Locate the cell with the specified text and output its [X, Y] center coordinate. 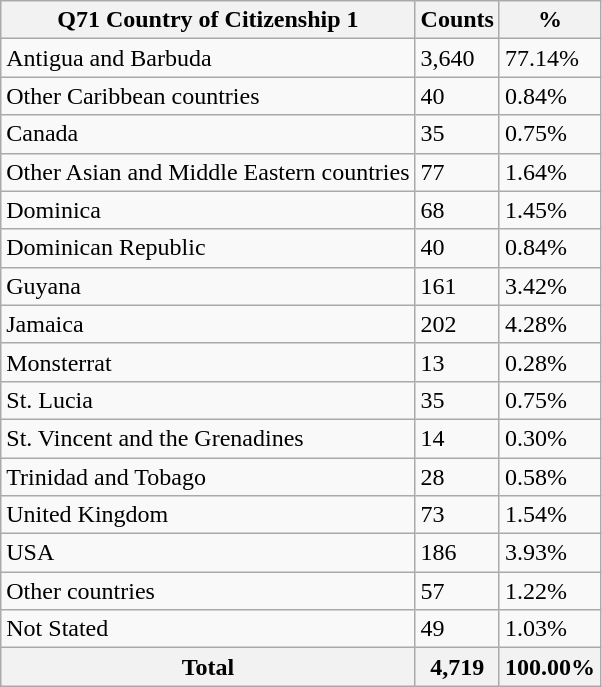
Q71 Country of Citizenship 1 [208, 20]
0.58% [550, 477]
Trinidad and Tobago [208, 477]
St. Lucia [208, 400]
28 [457, 477]
0.30% [550, 438]
161 [457, 286]
3.42% [550, 286]
77.14% [550, 58]
% [550, 20]
St. Vincent and the Grenadines [208, 438]
100.00% [550, 667]
1.64% [550, 172]
68 [457, 210]
Dominican Republic [208, 248]
Total [208, 667]
Dominica [208, 210]
3,640 [457, 58]
1.22% [550, 591]
3.93% [550, 553]
Guyana [208, 286]
Counts [457, 20]
Antigua and Barbuda [208, 58]
Canada [208, 134]
Other Caribbean countries [208, 96]
4.28% [550, 324]
202 [457, 324]
Other Asian and Middle Eastern countries [208, 172]
77 [457, 172]
0.28% [550, 362]
United Kingdom [208, 515]
USA [208, 553]
4,719 [457, 667]
1.54% [550, 515]
73 [457, 515]
1.45% [550, 210]
Not Stated [208, 629]
14 [457, 438]
13 [457, 362]
186 [457, 553]
Monsterrat [208, 362]
Other countries [208, 591]
Jamaica [208, 324]
1.03% [550, 629]
49 [457, 629]
57 [457, 591]
